Return the [X, Y] coordinate for the center point of the cell that contains the specified text.  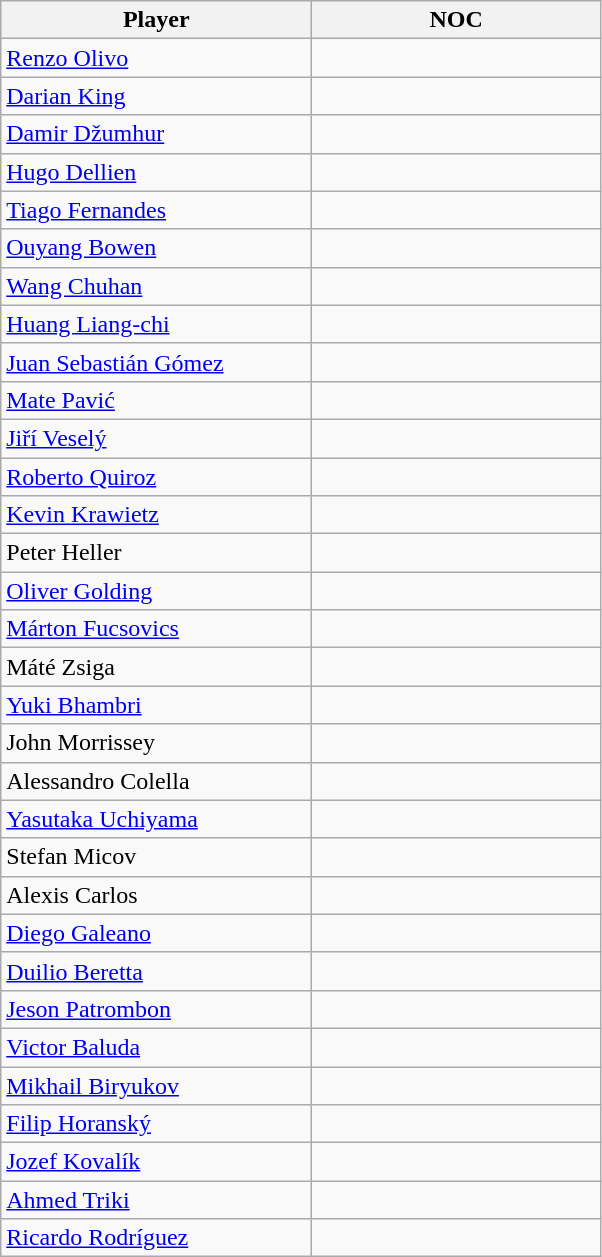
Oliver Golding [156, 591]
Yasutaka Uchiyama [156, 819]
John Morrissey [156, 743]
Jeson Patrombon [156, 1009]
Darian King [156, 96]
Juan Sebastián Gómez [156, 362]
Stefan Micov [156, 857]
Jiří Veselý [156, 438]
Tiago Fernandes [156, 210]
Alessandro Colella [156, 781]
Victor Baluda [156, 1047]
Máté Zsiga [156, 667]
Duilio Beretta [156, 971]
Mikhail Biryukov [156, 1085]
Ouyang Bowen [156, 248]
Yuki Bhambri [156, 705]
Alexis Carlos [156, 895]
Wang Chuhan [156, 286]
Ricardo Rodríguez [156, 1238]
Peter Heller [156, 553]
Player [156, 20]
Damir Džumhur [156, 134]
Filip Horanský [156, 1124]
Kevin Krawietz [156, 515]
Diego Galeano [156, 933]
Ahmed Triki [156, 1200]
Hugo Dellien [156, 172]
Mate Pavić [156, 400]
Renzo Olivo [156, 58]
Jozef Kovalík [156, 1162]
Huang Liang-chi [156, 324]
NOC [456, 20]
Roberto Quiroz [156, 477]
Márton Fucsovics [156, 629]
